Capture the cell that displays the provided text and extract its (X, Y) central coordinate. 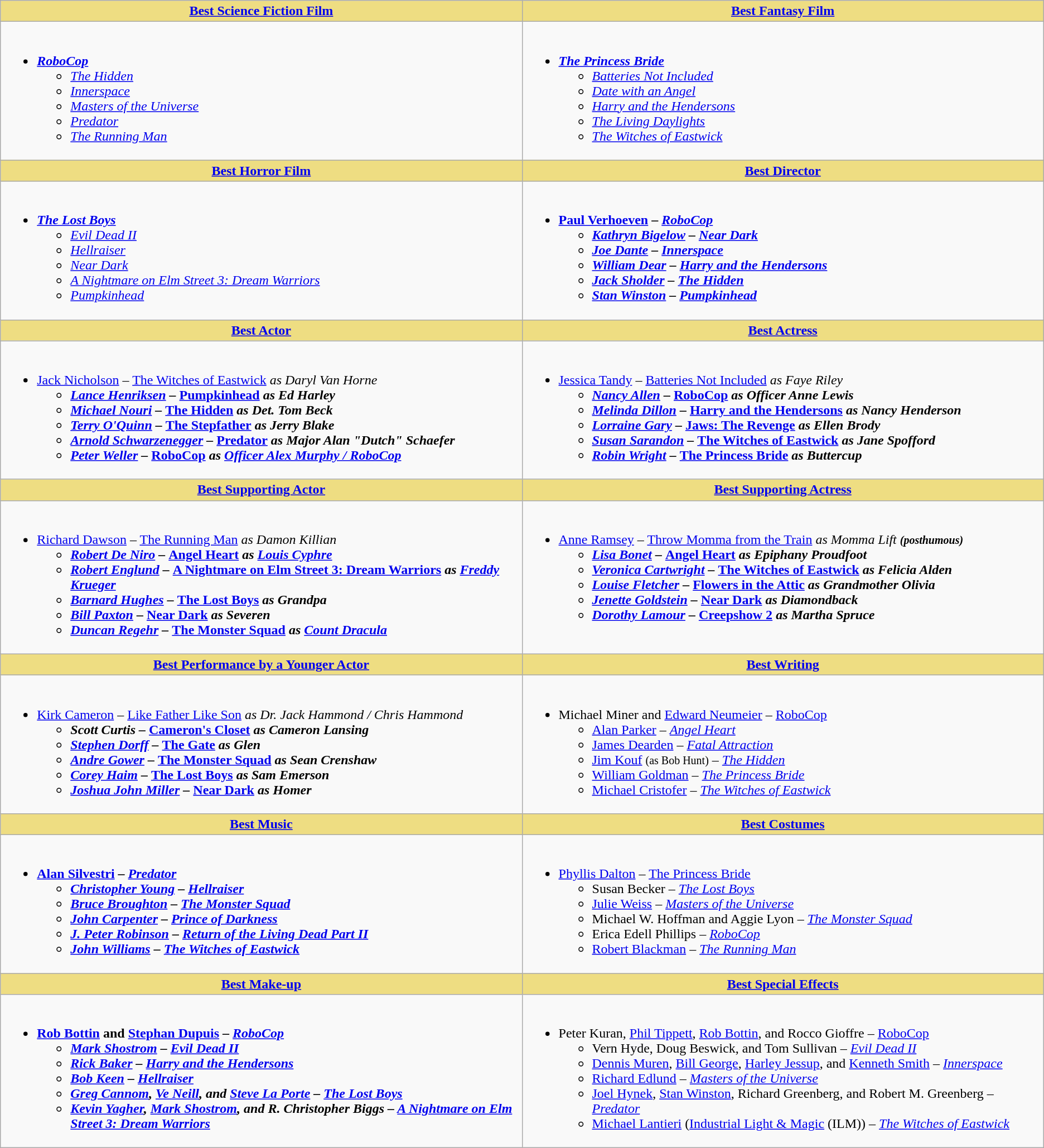
Best Science Fiction Film (261, 11)
Best Special Effects (783, 983)
Best Horror Film (261, 171)
Best Music (261, 824)
Best Supporting Actress (783, 490)
Best Performance by a Younger Actor (261, 664)
The Lost BoysEvil Dead IIHellraiserNear DarkA Nightmare on Elm Street 3: Dream WarriorsPumpkinhead (261, 250)
Best Supporting Actor (261, 490)
Best Make-up (261, 983)
Best Actress (783, 330)
Best Writing (783, 664)
Best Fantasy Film (783, 11)
Best Actor (261, 330)
Best Director (783, 171)
Best Costumes (783, 824)
The Princess BrideBatteries Not IncludedDate with an AngelHarry and the HendersonsThe Living DaylightsThe Witches of Eastwick (783, 91)
RoboCopThe HiddenInnerspaceMasters of the UniversePredatorThe Running Man (261, 91)
